Scan for the cell matching the given text and deliver its (X, Y) coordinate at center. 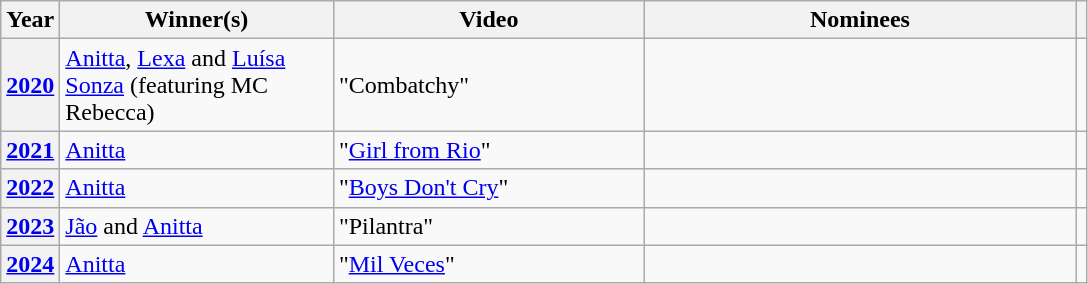
Year (30, 20)
Nominees (860, 20)
2024 (30, 264)
Jão and Anitta (197, 226)
"Pilantra" (488, 226)
2023 (30, 226)
2021 (30, 150)
"Girl from Rio" (488, 150)
Winner(s) (197, 20)
"Combatchy" (488, 85)
Video (488, 20)
"Mil Veces" (488, 264)
2020 (30, 85)
Anitta, Lexa and Luísa Sonza (featuring MC Rebecca) (197, 85)
2022 (30, 188)
"Boys Don't Cry" (488, 188)
